From the cell containing the given text, extract its center point as [x, y] coordinate. 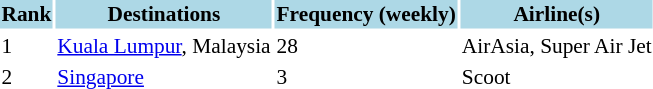
Frequency (weekly) [366, 14]
Airline(s) [556, 14]
28 [366, 46]
Kuala Lumpur, Malaysia [164, 46]
AirAsia, Super Air Jet [556, 46]
Rank [26, 14]
Destinations [164, 14]
1 [26, 46]
